From the cell containing the given text, extract its center point as [X, Y] coordinate. 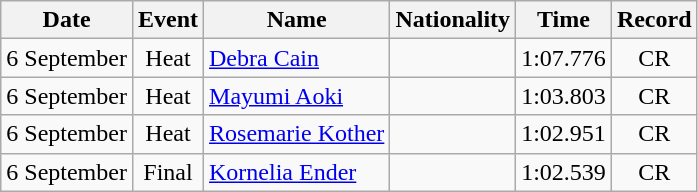
Rosemarie Kother [297, 134]
1:07.776 [564, 58]
Mayumi Aoki [297, 96]
Debra Cain [297, 58]
Time [564, 20]
1:03.803 [564, 96]
Kornelia Ender [297, 172]
Record [654, 20]
1:02.539 [564, 172]
Nationality [453, 20]
Final [168, 172]
1:02.951 [564, 134]
Event [168, 20]
Name [297, 20]
Date [67, 20]
